Output the (X, Y) coordinate of the center of the cell containing the given text.  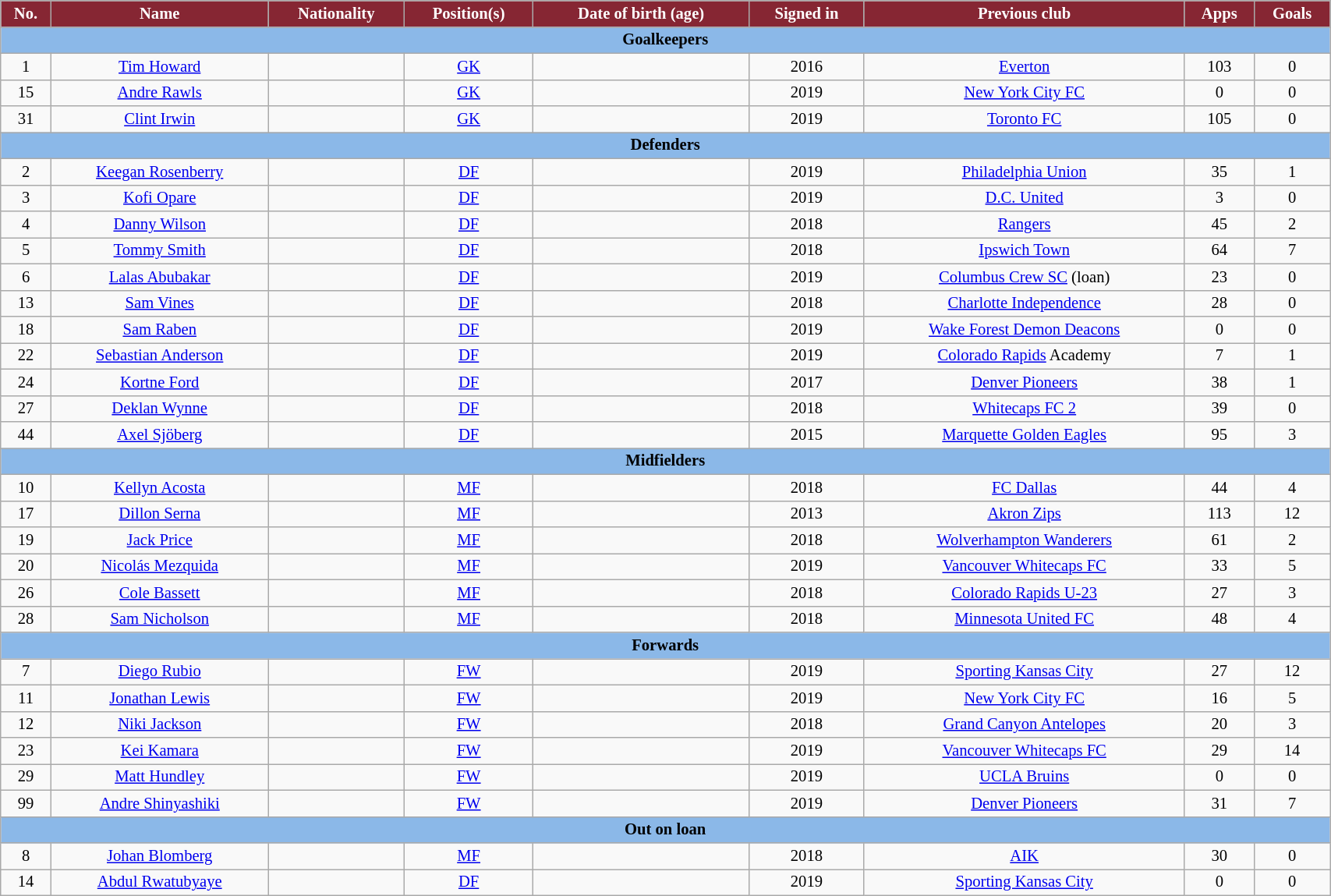
Deklan Wynne (159, 409)
Diego Rubio (159, 671)
17 (27, 514)
95 (1219, 434)
No. (27, 13)
22 (27, 356)
39 (1219, 409)
8 (27, 855)
Johan Blomberg (159, 855)
Danny Wilson (159, 224)
FC Dallas (1025, 487)
Sam Nicholson (159, 619)
Cole Bassett (159, 593)
Tommy Smith (159, 250)
64 (1219, 250)
10 (27, 487)
38 (1219, 382)
Axel Sjöberg (159, 434)
Jonathan Lewis (159, 698)
Dillon Serna (159, 514)
Goals (1293, 13)
Nicolás Mezquida (159, 566)
Toronto FC (1025, 119)
61 (1219, 540)
Colorado Rapids U-23 (1025, 593)
113 (1219, 514)
Clint Irwin (159, 119)
24 (27, 382)
Grand Canyon Antelopes (1025, 724)
26 (27, 593)
2017 (807, 382)
Sam Raben (159, 330)
Minnesota United FC (1025, 619)
Whitecaps FC 2 (1025, 409)
Kortne Ford (159, 382)
6 (27, 277)
Lalas Abubakar (159, 277)
2015 (807, 434)
Andre Rawls (159, 93)
19 (27, 540)
UCLA Bruins (1025, 777)
Defenders (666, 145)
Rangers (1025, 224)
Midfielders (666, 461)
Sebastian Anderson (159, 356)
Kellyn Acosta (159, 487)
Wake Forest Demon Deacons (1025, 330)
AIK (1025, 855)
Colorado Rapids Academy (1025, 356)
Keegan Rosenberry (159, 172)
48 (1219, 619)
Apps (1219, 13)
Sam Vines (159, 303)
105 (1219, 119)
Philadelphia Union (1025, 172)
Tim Howard (159, 66)
33 (1219, 566)
15 (27, 93)
Matt Hundley (159, 777)
30 (1219, 855)
Name (159, 13)
Wolverhampton Wanderers (1025, 540)
13 (27, 303)
Abdul Rwatubyaye (159, 882)
2013 (807, 514)
Goalkeepers (666, 40)
Andre Shinyashiki (159, 803)
2016 (807, 66)
103 (1219, 66)
99 (27, 803)
Kofi Opare (159, 198)
Forwards (666, 645)
Date of birth (age) (641, 13)
Columbus Crew SC (loan) (1025, 277)
11 (27, 698)
45 (1219, 224)
16 (1219, 698)
D.C. United (1025, 198)
35 (1219, 172)
Akron Zips (1025, 514)
Nationality (336, 13)
Signed in (807, 13)
Out on loan (666, 830)
Marquette Golden Eagles (1025, 434)
Everton (1025, 66)
Ipswich Town (1025, 250)
Niki Jackson (159, 724)
Position(s) (469, 13)
18 (27, 330)
Kei Kamara (159, 751)
Jack Price (159, 540)
Charlotte Independence (1025, 303)
Previous club (1025, 13)
